Find where the given text appears and provide that cell's center as (X, Y) coordinate. 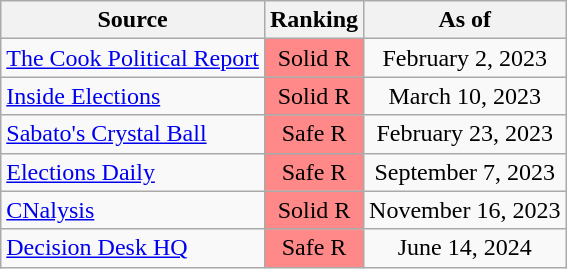
CNalysis (133, 210)
March 10, 2023 (465, 96)
Decision Desk HQ (133, 248)
Ranking (314, 20)
June 14, 2024 (465, 248)
November 16, 2023 (465, 210)
Inside Elections (133, 96)
September 7, 2023 (465, 172)
Source (133, 20)
February 2, 2023 (465, 58)
As of (465, 20)
The Cook Political Report (133, 58)
Elections Daily (133, 172)
Sabato's Crystal Ball (133, 134)
February 23, 2023 (465, 134)
